Return the (x, y) coordinate for the center point of the cell that contains the specified text.  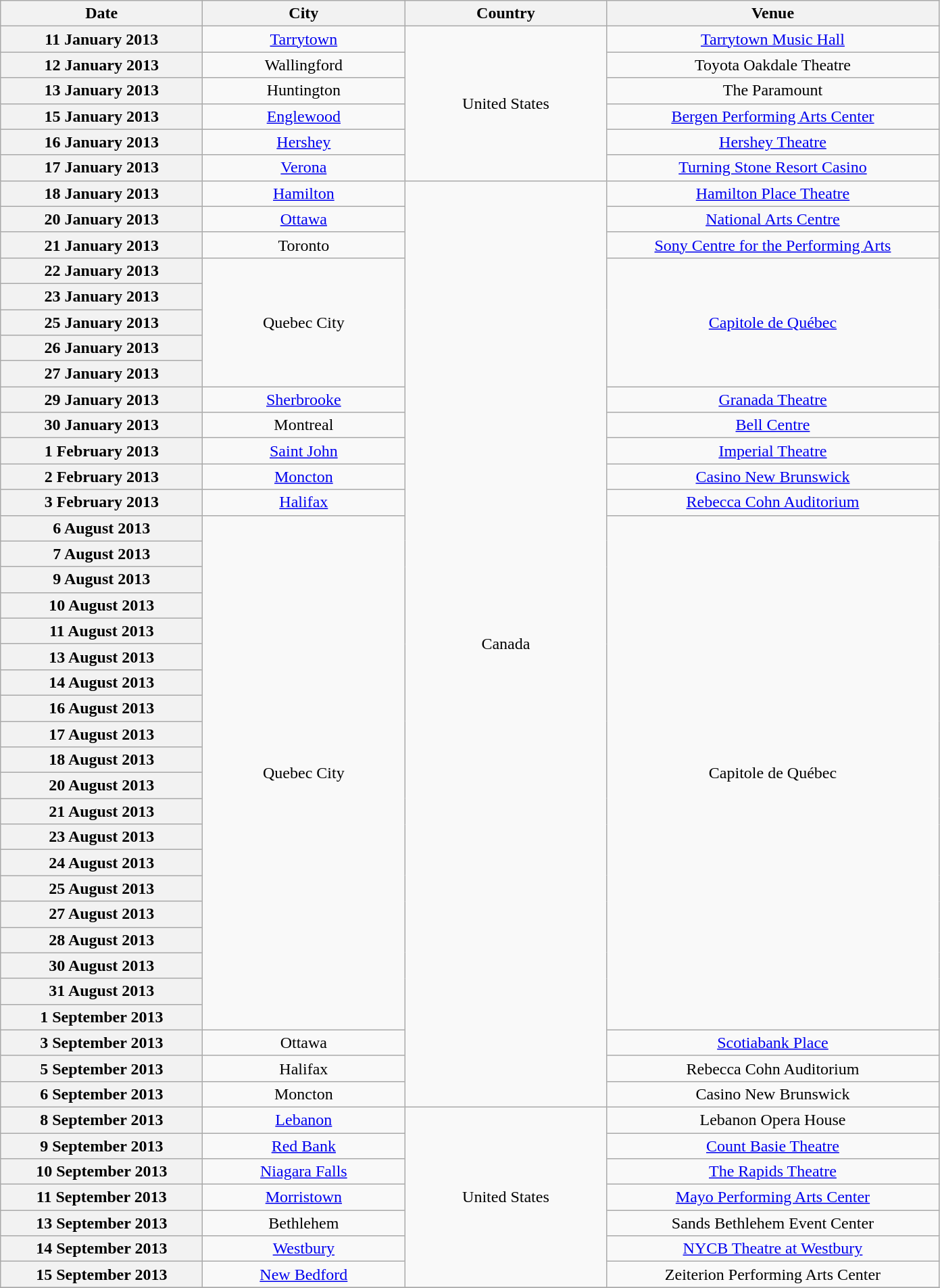
9 September 2013 (101, 1146)
28 August 2013 (101, 940)
Saint John (304, 451)
Toronto (304, 245)
30 August 2013 (101, 965)
27 January 2013 (101, 374)
21 January 2013 (101, 245)
7 August 2013 (101, 554)
11 January 2013 (101, 39)
Hershey Theatre (773, 142)
11 September 2013 (101, 1197)
Lebanon Opera House (773, 1120)
14 August 2013 (101, 682)
20 August 2013 (101, 786)
Hamilton (304, 193)
9 August 2013 (101, 579)
National Arts Centre (773, 219)
15 September 2013 (101, 1274)
Bergen Performing Arts Center (773, 116)
17 August 2013 (101, 734)
1 February 2013 (101, 451)
1 September 2013 (101, 1017)
Sony Centre for the Performing Arts (773, 245)
16 August 2013 (101, 708)
Granada Theatre (773, 400)
Sherbrooke (304, 400)
Hershey (304, 142)
Venue (773, 14)
23 August 2013 (101, 837)
Lebanon (304, 1120)
25 August 2013 (101, 888)
Mayo Performing Arts Center (773, 1197)
10 September 2013 (101, 1172)
13 January 2013 (101, 91)
Bethlehem (304, 1223)
Canada (505, 644)
21 August 2013 (101, 811)
14 September 2013 (101, 1249)
Hamilton Place Theatre (773, 193)
25 January 2013 (101, 323)
3 February 2013 (101, 502)
16 January 2013 (101, 142)
24 August 2013 (101, 863)
6 August 2013 (101, 528)
Date (101, 14)
8 September 2013 (101, 1120)
Imperial Theatre (773, 451)
New Bedford (304, 1274)
Tarrytown (304, 39)
Country (505, 14)
10 August 2013 (101, 605)
18 January 2013 (101, 193)
31 August 2013 (101, 991)
Scotiabank Place (773, 1043)
Wallingford (304, 65)
15 January 2013 (101, 116)
Niagara Falls (304, 1172)
6 September 2013 (101, 1094)
Sands Bethlehem Event Center (773, 1223)
Verona (304, 168)
18 August 2013 (101, 760)
Westbury (304, 1249)
Red Bank (304, 1146)
26 January 2013 (101, 348)
The Rapids Theatre (773, 1172)
22 January 2013 (101, 270)
Morristown (304, 1197)
City (304, 14)
12 January 2013 (101, 65)
Huntington (304, 91)
20 January 2013 (101, 219)
Toyota Oakdale Theatre (773, 65)
17 January 2013 (101, 168)
11 August 2013 (101, 631)
The Paramount (773, 91)
23 January 2013 (101, 296)
30 January 2013 (101, 425)
27 August 2013 (101, 914)
Montreal (304, 425)
Bell Centre (773, 425)
13 September 2013 (101, 1223)
13 August 2013 (101, 657)
Turning Stone Resort Casino (773, 168)
Englewood (304, 116)
2 February 2013 (101, 477)
5 September 2013 (101, 1068)
3 September 2013 (101, 1043)
29 January 2013 (101, 400)
Count Basie Theatre (773, 1146)
NYCB Theatre at Westbury (773, 1249)
Zeiterion Performing Arts Center (773, 1274)
Tarrytown Music Hall (773, 39)
